Capture the cell that displays the provided text and extract its [X, Y] central coordinate. 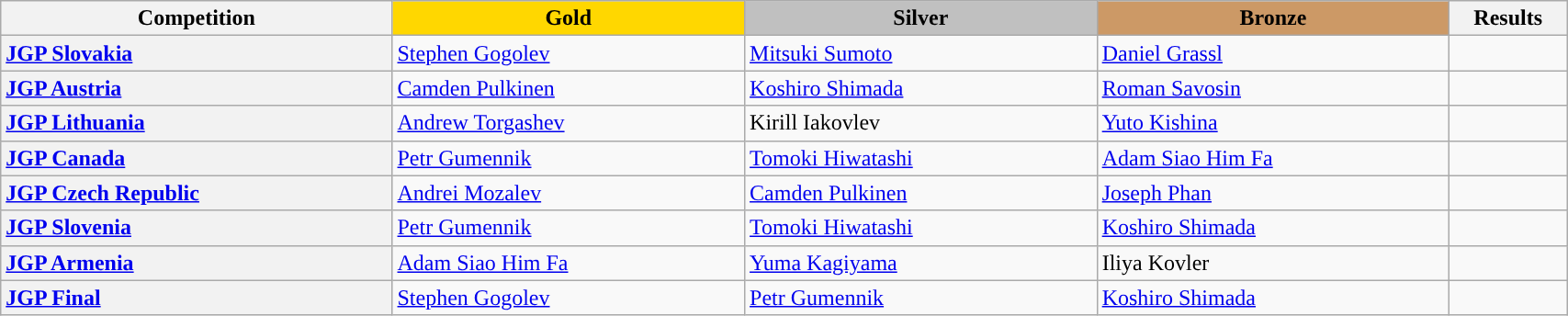
Yuto Kishina [1273, 123]
JGP Armenia [197, 263]
Andrei Mozalev [569, 193]
Iliya Kovler [1273, 263]
Bronze [1273, 18]
JGP Lithuania [197, 123]
JGP Austria [197, 88]
Silver [921, 18]
Joseph Phan [1273, 193]
Daniel Grassl [1273, 53]
Andrew Torgashev [569, 123]
JGP Canada [197, 158]
JGP Slovenia [197, 228]
JGP Slovakia [197, 53]
Roman Savosin [1273, 88]
JGP Czech Republic [197, 193]
JGP Final [197, 298]
Results [1508, 18]
Gold [569, 18]
Mitsuki Sumoto [921, 53]
Yuma Kagiyama [921, 263]
Competition [197, 18]
Kirill Iakovlev [921, 123]
